Capture the cell that displays the provided text and extract its [X, Y] central coordinate. 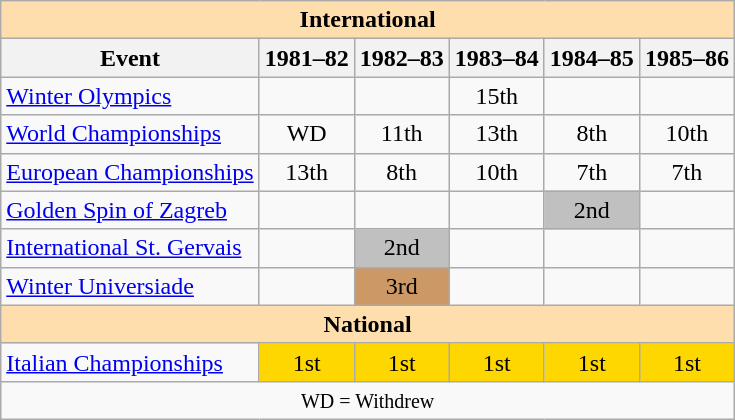
Winter Olympics [130, 96]
International St. Gervais [130, 248]
WD = Withdrew [368, 400]
1983–84 [496, 58]
Italian Championships [130, 362]
15th [496, 96]
World Championships [130, 134]
National [368, 324]
1981–82 [306, 58]
Winter Universiade [130, 286]
11th [402, 134]
3rd [402, 286]
International [368, 20]
1985–86 [686, 58]
1982–83 [402, 58]
Event [130, 58]
1984–85 [592, 58]
European Championships [130, 172]
Golden Spin of Zagreb [130, 210]
WD [306, 134]
